Scan for the cell matching the given text and deliver its [x, y] coordinate at center. 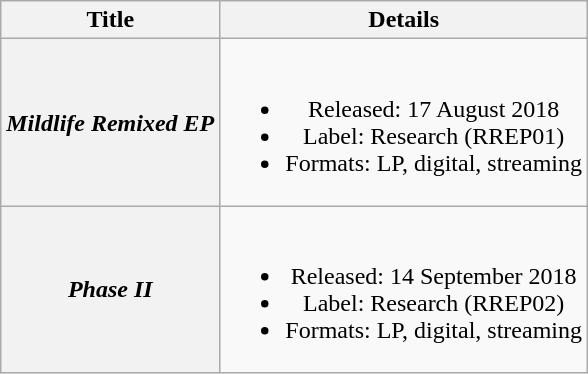
Phase II [110, 290]
Details [404, 20]
Released: 14 September 2018Label: Research (RREP02)Formats: LP, digital, streaming [404, 290]
Mildlife Remixed EP [110, 122]
Released: 17 August 2018Label: Research (RREP01)Formats: LP, digital, streaming [404, 122]
Title [110, 20]
